Output the [x, y] coordinate of the center of the cell containing the given text.  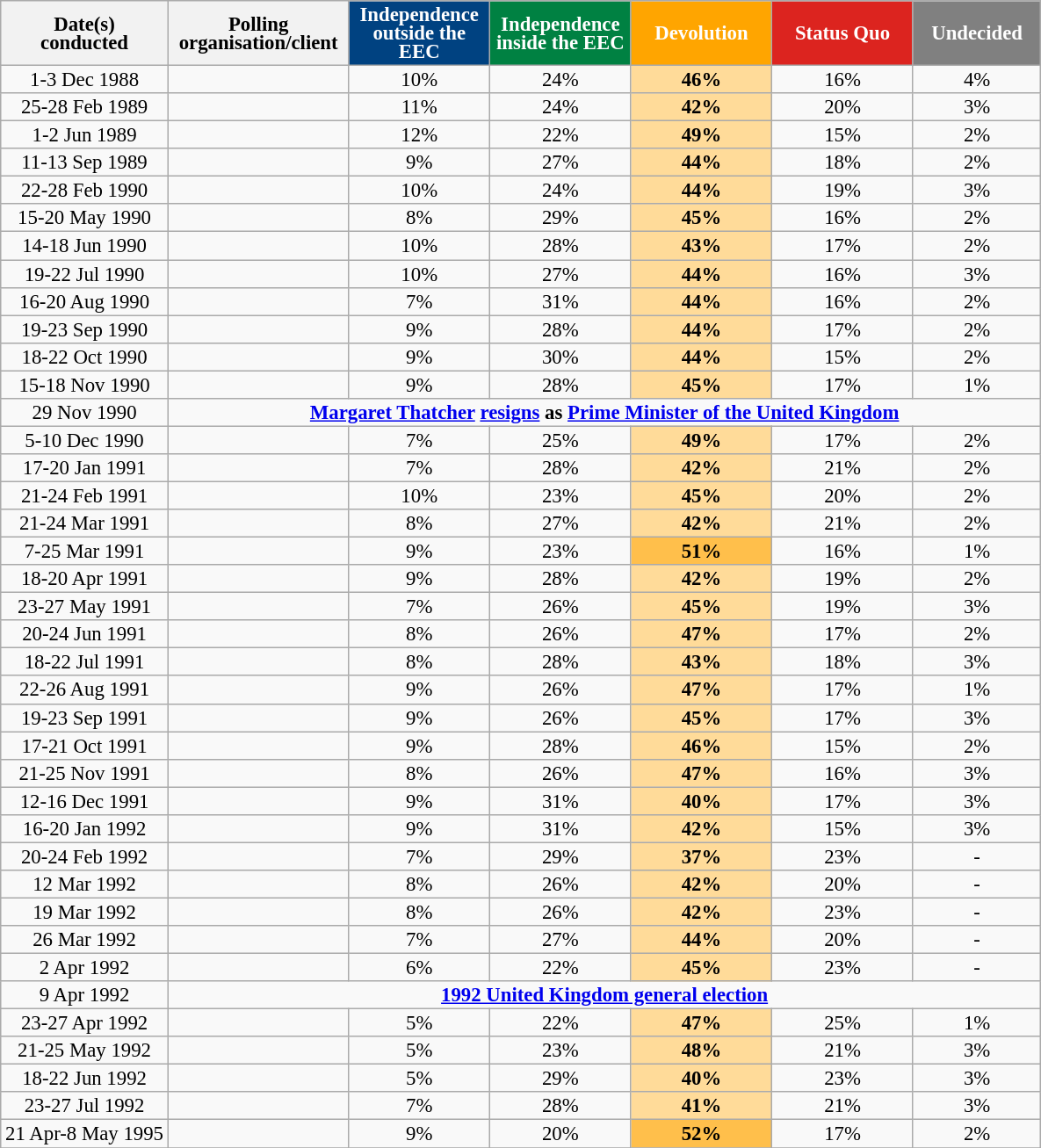
12-16 Dec 1991 [84, 801]
15-18 Nov 1990 [84, 385]
20-24 Jun 1991 [84, 634]
26 Mar 1992 [84, 940]
37% [701, 856]
17-20 Jan 1991 [84, 468]
1-2 Jun 1989 [84, 135]
29 Nov 1990 [84, 413]
19-23 Sep 1990 [84, 329]
14-18 Jun 1990 [84, 246]
Independence outside the EEC [420, 33]
48% [701, 1051]
2 Apr 1992 [84, 968]
23-27 Apr 1992 [84, 1023]
23-27 Jul 1992 [84, 1107]
23-27 May 1991 [84, 607]
19-23 Sep 1991 [84, 718]
11-13 Sep 1989 [84, 162]
21-25 Nov 1991 [84, 773]
21-25 May 1992 [84, 1051]
12 Mar 1992 [84, 884]
18-22 Oct 1990 [84, 357]
18-22 Jun 1992 [84, 1079]
Undecided [977, 33]
21-24 Mar 1991 [84, 523]
16-20 Jan 1992 [84, 829]
41% [701, 1107]
17-21 Oct 1991 [84, 746]
4% [977, 80]
1-3 Dec 1988 [84, 80]
18-22 Jul 1991 [84, 662]
16-20 Aug 1990 [84, 301]
20-24 Feb 1992 [84, 856]
6% [420, 968]
7-25 Mar 1991 [84, 552]
19 Mar 1992 [84, 912]
21-24 Feb 1991 [84, 495]
19-22 Jul 1990 [84, 274]
Polling organisation/client [258, 33]
52% [701, 1134]
1992 United Kingdom general election [604, 995]
22-28 Feb 1990 [84, 191]
Devolution [701, 33]
25-28 Feb 1989 [84, 107]
11% [420, 107]
Status Quo [843, 33]
Margaret Thatcher resigns as Prime Minister of the United Kingdom [604, 413]
18-20 Apr 1991 [84, 579]
15-20 May 1990 [84, 218]
12% [420, 135]
30% [560, 357]
Independence inside the EEC [560, 33]
21 Apr-8 May 1995 [84, 1134]
9 Apr 1992 [84, 995]
5-10 Dec 1990 [84, 440]
22-26 Aug 1991 [84, 690]
Date(s)conducted [84, 33]
51% [701, 552]
